For the text-containing cell, return its midpoint in (x, y) coordinate format. 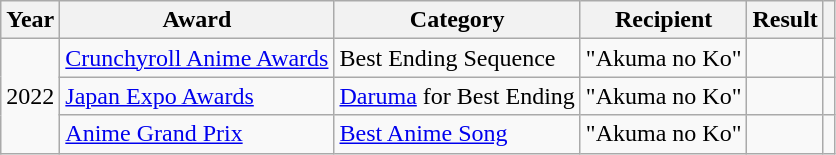
Anime Grand Prix (197, 134)
Year (30, 20)
Result (785, 20)
Category (457, 20)
Award (197, 20)
Best Ending Sequence (457, 58)
Best Anime Song (457, 134)
Recipient (664, 20)
Crunchyroll Anime Awards (197, 58)
Daruma for Best Ending (457, 96)
2022 (30, 96)
Japan Expo Awards (197, 96)
